Provide the [X, Y] coordinate of the cell's center where the given text is located.  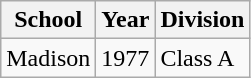
School [48, 20]
Division [202, 20]
Madison [48, 58]
1977 [126, 58]
Year [126, 20]
Class A [202, 58]
